Pinpoint the cell where the given text exists, returning its [X, Y] midpoint coordinate. 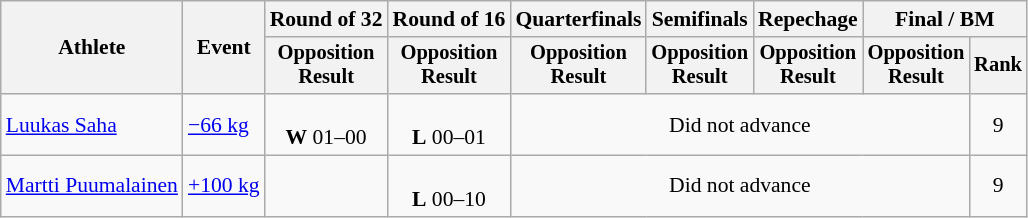
Athlete [92, 48]
L 00–01 [450, 124]
−66 kg [224, 124]
W 01–00 [326, 124]
Final / BM [945, 19]
Event [224, 48]
Round of 16 [450, 19]
Rank [998, 66]
Repechage [808, 19]
Martti Puumalainen [92, 186]
+100 kg [224, 186]
L 00–10 [450, 186]
Semifinals [700, 19]
Luukas Saha [92, 124]
Round of 32 [326, 19]
Quarterfinals [578, 19]
